Find where the given text appears and provide that cell's center as [X, Y] coordinate. 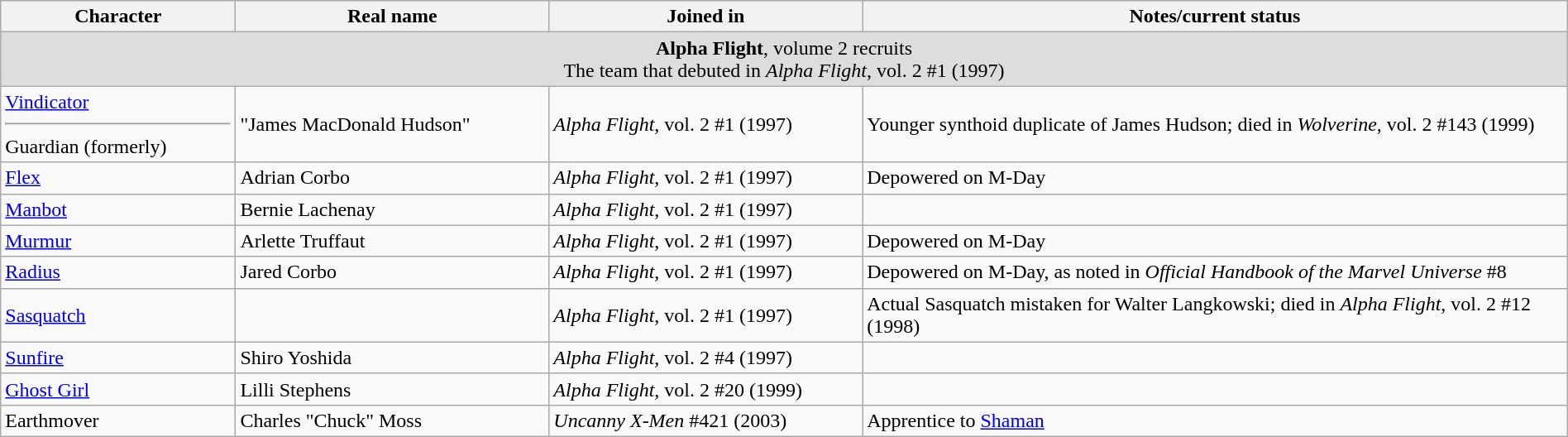
Real name [392, 17]
Bernie Lachenay [392, 209]
Vindicator Guardian (formerly) [118, 124]
Uncanny X-Men #421 (2003) [706, 420]
Jared Corbo [392, 272]
Depowered on M-Day, as noted in Official Handbook of the Marvel Universe #8 [1216, 272]
Alpha Flight, volume 2 recruitsThe team that debuted in Alpha Flight, vol. 2 #1 (1997) [784, 60]
Actual Sasquatch mistaken for Walter Langkowski; died in Alpha Flight, vol. 2 #12 (1998) [1216, 315]
Joined in [706, 17]
Flex [118, 178]
Alpha Flight, vol. 2 #20 (1999) [706, 389]
Apprentice to Shaman [1216, 420]
Ghost Girl [118, 389]
Notes/current status [1216, 17]
Sasquatch [118, 315]
Manbot [118, 209]
Younger synthoid duplicate of James Hudson; died in Wolverine, vol. 2 #143 (1999) [1216, 124]
Character [118, 17]
Shiro Yoshida [392, 358]
Radius [118, 272]
Earthmover [118, 420]
Murmur [118, 241]
Adrian Corbo [392, 178]
Arlette Truffaut [392, 241]
Alpha Flight, vol. 2 #4 (1997) [706, 358]
Charles "Chuck" Moss [392, 420]
"James MacDonald Hudson" [392, 124]
Lilli Stephens [392, 389]
Sunfire [118, 358]
